Search for the cell housing the specified text and yield its [x, y] center coordinate. 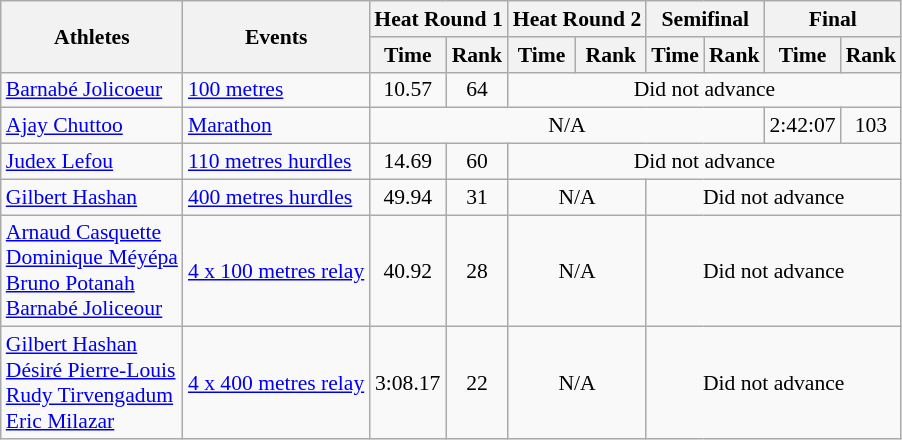
28 [477, 271]
14.69 [408, 162]
Athletes [92, 36]
Marathon [276, 126]
40.92 [408, 271]
31 [477, 197]
4 x 100 metres relay [276, 271]
10.57 [408, 90]
3:08.17 [408, 383]
4 x 400 metres relay [276, 383]
110 metres hurdles [276, 162]
Judex Lefou [92, 162]
2:42:07 [802, 126]
400 metres hurdles [276, 197]
Gilbert Hashan [92, 197]
60 [477, 162]
Events [276, 36]
100 metres [276, 90]
22 [477, 383]
Heat Round 1 [438, 19]
Semifinal [705, 19]
Ajay Chuttoo [92, 126]
Arnaud CasquetteDominique MéyépaBruno PotanahBarnabé Joliceour [92, 271]
Heat Round 2 [577, 19]
64 [477, 90]
Barnabé Jolicoeur [92, 90]
Final [832, 19]
Gilbert HashanDésiré Pierre-LouisRudy TirvengadumEric Milazar [92, 383]
49.94 [408, 197]
103 [872, 126]
